Determine the (x, y) coordinate at the center of the cell enclosing the given text.  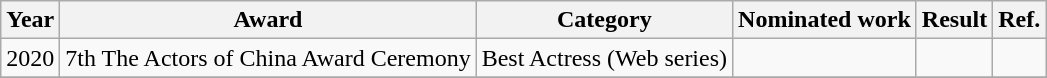
Ref. (1020, 20)
Award (268, 20)
Best Actress (Web series) (604, 58)
7th The Actors of China Award Ceremony (268, 58)
2020 (30, 58)
Nominated work (825, 20)
Category (604, 20)
Result (954, 20)
Year (30, 20)
